From the cell containing the given text, extract its center point as (X, Y) coordinate. 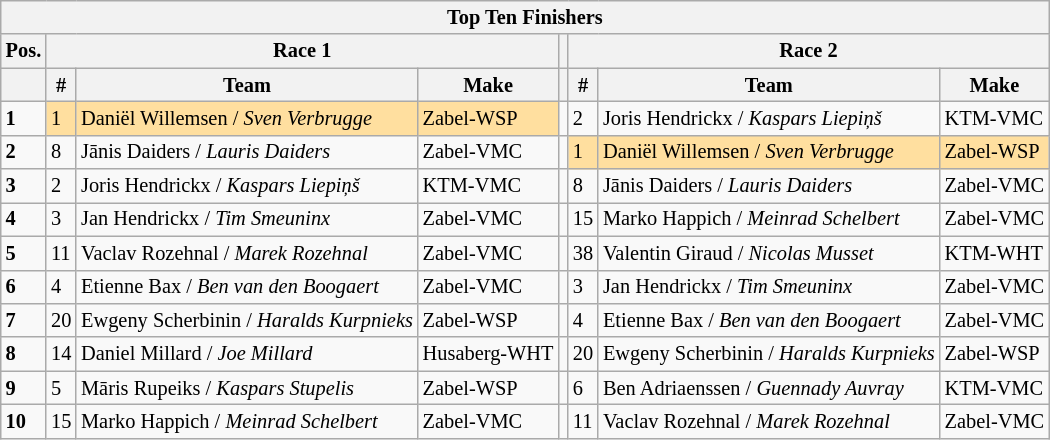
Husaberg-WHT (488, 354)
Race 2 (808, 51)
KTM-WHT (994, 253)
14 (61, 354)
38 (583, 253)
Ben Adriaenssen / Guennady Auvray (769, 388)
Māris Rupeiks / Kaspars Stupelis (247, 388)
Pos. (24, 51)
10 (24, 421)
7 (24, 320)
Daniel Millard / Joe Millard (247, 354)
Top Ten Finishers (525, 17)
Race 1 (302, 51)
9 (24, 388)
Valentin Giraud / Nicolas Musset (769, 253)
